Return the [X, Y] coordinate for the center point of the cell that contains the specified text.  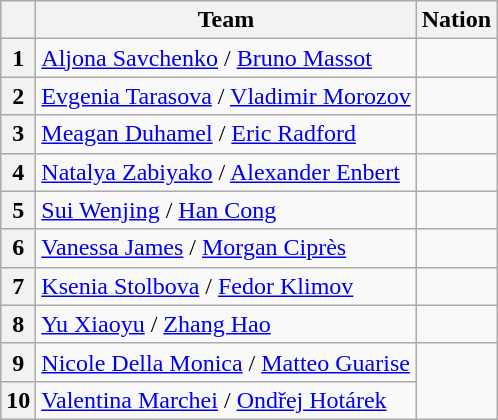
8 [18, 324]
4 [18, 172]
2 [18, 96]
Nation [456, 20]
Valentina Marchei / Ondřej Hotárek [226, 400]
10 [18, 400]
Yu Xiaoyu / Zhang Hao [226, 324]
9 [18, 362]
Team [226, 20]
7 [18, 286]
Meagan Duhamel / Eric Radford [226, 134]
3 [18, 134]
Aljona Savchenko / Bruno Massot [226, 58]
Natalya Zabiyako / Alexander Enbert [226, 172]
Vanessa James / Morgan Ciprès [226, 248]
Nicole Della Monica / Matteo Guarise [226, 362]
5 [18, 210]
Evgenia Tarasova / Vladimir Morozov [226, 96]
Ksenia Stolbova / Fedor Klimov [226, 286]
6 [18, 248]
Sui Wenjing / Han Cong [226, 210]
1 [18, 58]
